Provide the (X, Y) coordinate of the cell's center where the given text is located.  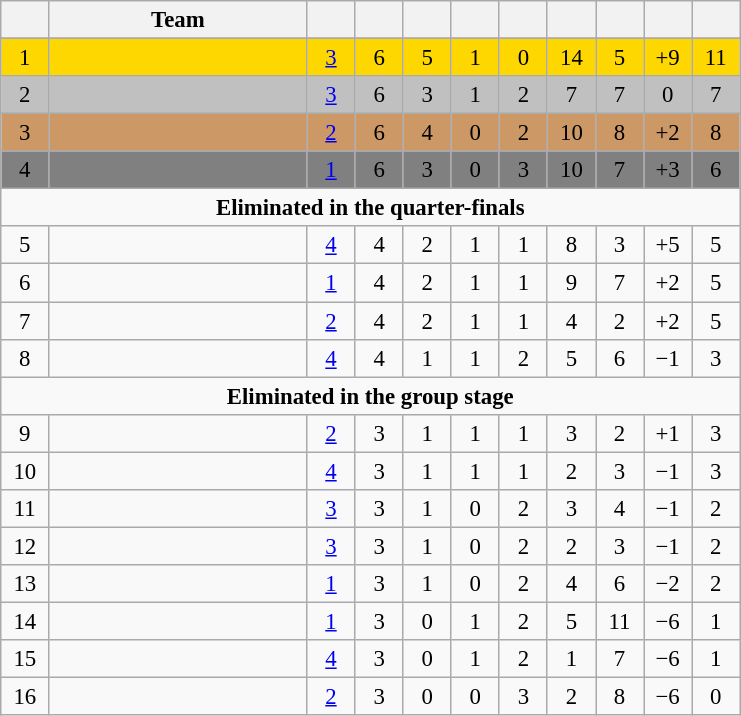
+1 (668, 433)
−2 (668, 584)
15 (25, 659)
13 (25, 584)
+9 (668, 58)
16 (25, 697)
Team (178, 20)
Eliminated in the quarter-finals (370, 208)
+5 (668, 245)
12 (25, 546)
Eliminated in the group stage (370, 396)
+3 (668, 170)
